Search for the cell housing the specified text and yield its (X, Y) center coordinate. 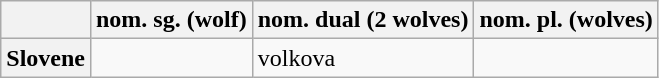
nom. dual (2 wolves) (363, 20)
volkova (363, 58)
nom. sg. (wolf) (171, 20)
Slovene (46, 58)
nom. pl. (wolves) (566, 20)
